Determine the (X, Y) coordinate at the center of the cell enclosing the given text.  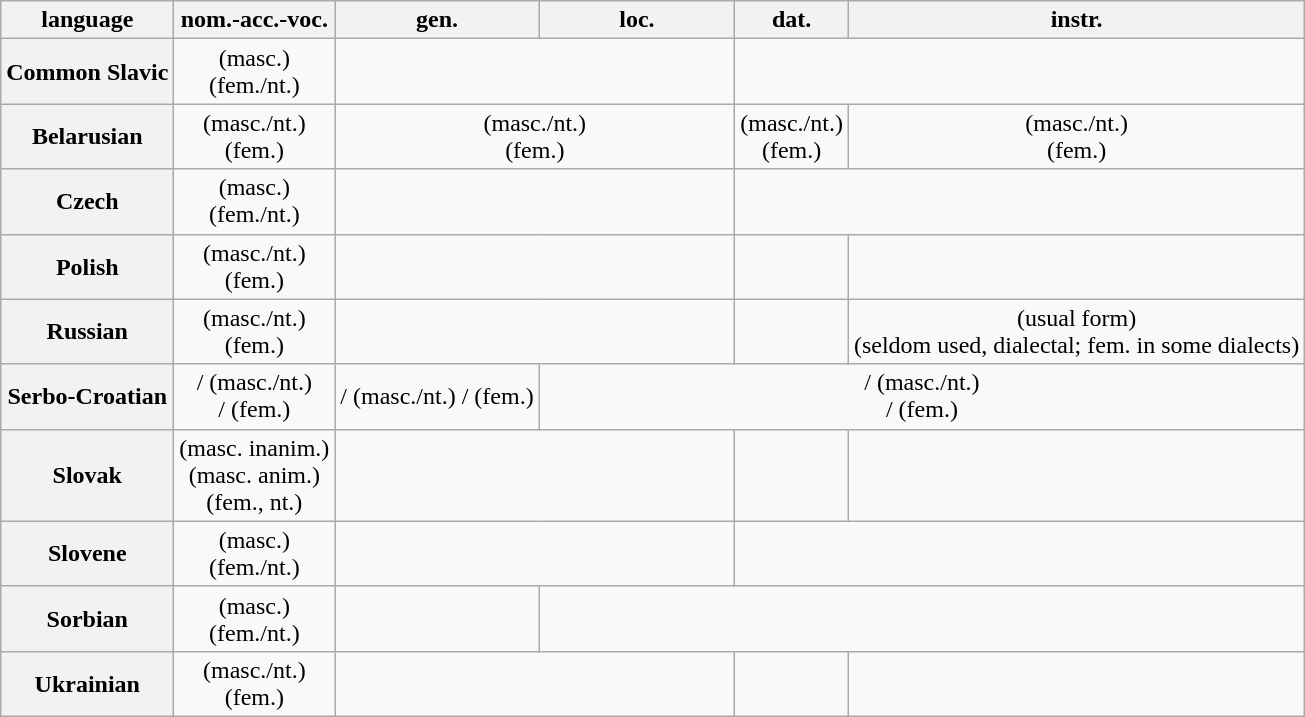
(usual form) (seldom used, dialectal; fem. in some dialects) (1076, 332)
loc. (637, 20)
(masc. inanim.) (masc. anim.) (fem., nt.) (254, 475)
Polish (88, 266)
Ukrainian (88, 684)
nom.-acc.-voc. (254, 20)
dat. (792, 20)
Russian (88, 332)
Common Slavic (88, 72)
Sorbian (88, 618)
Serbo-Croatian (88, 396)
instr. (1076, 20)
Belarusian (88, 136)
gen. (437, 20)
Slovak (88, 475)
Czech (88, 202)
language (88, 20)
Slovene (88, 554)
